Pinpoint the cell where the given text exists, returning its (X, Y) midpoint coordinate. 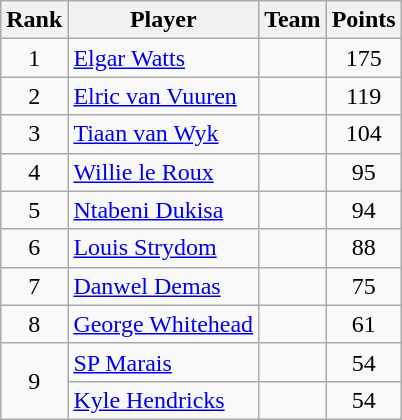
Louis Strydom (164, 248)
Danwel Demas (164, 286)
Kyle Hendricks (164, 400)
Player (164, 20)
75 (364, 286)
3 (34, 134)
9 (34, 381)
Elgar Watts (164, 58)
4 (34, 172)
175 (364, 58)
Ntabeni Dukisa (164, 210)
Team (293, 20)
2 (34, 96)
1 (34, 58)
94 (364, 210)
Rank (34, 20)
Tiaan van Wyk (164, 134)
Willie le Roux (164, 172)
5 (34, 210)
61 (364, 324)
119 (364, 96)
104 (364, 134)
7 (34, 286)
George Whitehead (164, 324)
Points (364, 20)
8 (34, 324)
SP Marais (164, 362)
6 (34, 248)
Elric van Vuuren (164, 96)
88 (364, 248)
95 (364, 172)
